From the cell containing the given text, extract its center point as (x, y) coordinate. 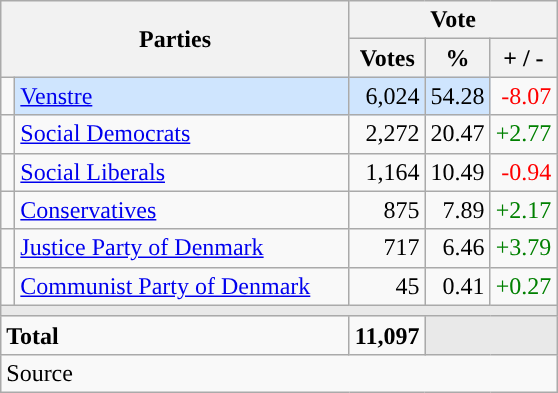
Social Liberals (182, 172)
Votes (387, 58)
717 (387, 248)
45 (387, 286)
7.89 (458, 210)
+2.17 (524, 210)
Total (176, 335)
+2.77 (524, 134)
Communist Party of Denmark (182, 286)
Parties (176, 39)
+0.27 (524, 286)
Source (279, 373)
Conservatives (182, 210)
+3.79 (524, 248)
54.28 (458, 96)
10.49 (458, 172)
-0.94 (524, 172)
0.41 (458, 286)
11,097 (387, 335)
Vote (452, 20)
6,024 (387, 96)
6.46 (458, 248)
-8.07 (524, 96)
2,272 (387, 134)
875 (387, 210)
Venstre (182, 96)
Social Democrats (182, 134)
% (458, 58)
+ / - (524, 58)
1,164 (387, 172)
Justice Party of Denmark (182, 248)
20.47 (458, 134)
